Return [x, y] of the center of cell containing provided text 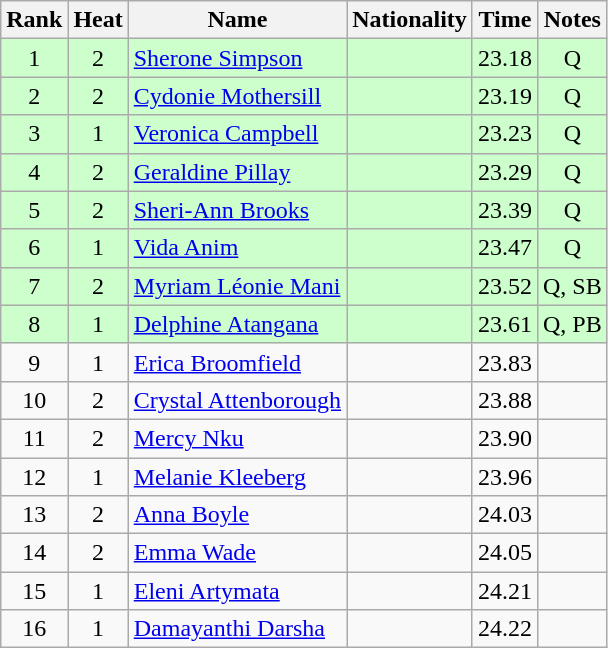
23.96 [504, 477]
23.61 [504, 324]
Damayanthi Darsha [237, 629]
6 [34, 248]
8 [34, 324]
Rank [34, 20]
Anna Boyle [237, 515]
Eleni Artymata [237, 591]
5 [34, 210]
Nationality [410, 20]
7 [34, 286]
Sherone Simpson [237, 58]
Delphine Atangana [237, 324]
15 [34, 591]
23.90 [504, 438]
13 [34, 515]
23.18 [504, 58]
Crystal Attenborough [237, 400]
23.52 [504, 286]
23.19 [504, 96]
Geraldine Pillay [237, 172]
23.83 [504, 362]
10 [34, 400]
Myriam Léonie Mani [237, 286]
Mercy Nku [237, 438]
Vida Anim [237, 248]
Q, PB [572, 324]
Name [237, 20]
Sheri-Ann Brooks [237, 210]
3 [34, 134]
Erica Broomfield [237, 362]
23.29 [504, 172]
16 [34, 629]
24.05 [504, 553]
11 [34, 438]
Heat [98, 20]
24.03 [504, 515]
Notes [572, 20]
23.47 [504, 248]
Emma Wade [237, 553]
24.22 [504, 629]
23.88 [504, 400]
Melanie Kleeberg [237, 477]
12 [34, 477]
Q, SB [572, 286]
Time [504, 20]
23.23 [504, 134]
23.39 [504, 210]
Cydonie Mothersill [237, 96]
4 [34, 172]
Veronica Campbell [237, 134]
9 [34, 362]
14 [34, 553]
24.21 [504, 591]
